Determine the [x, y] coordinate at the center of the cell enclosing the given text.  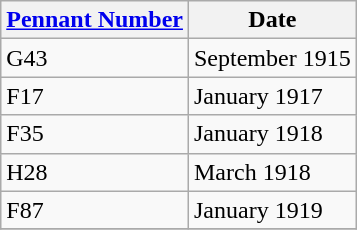
January 1917 [272, 96]
Date [272, 20]
January 1919 [272, 210]
January 1918 [272, 134]
H28 [95, 172]
Pennant Number [95, 20]
F35 [95, 134]
September 1915 [272, 58]
March 1918 [272, 172]
G43 [95, 58]
F17 [95, 96]
F87 [95, 210]
